Determine the (x, y) coordinate at the center of the cell enclosing the given text.  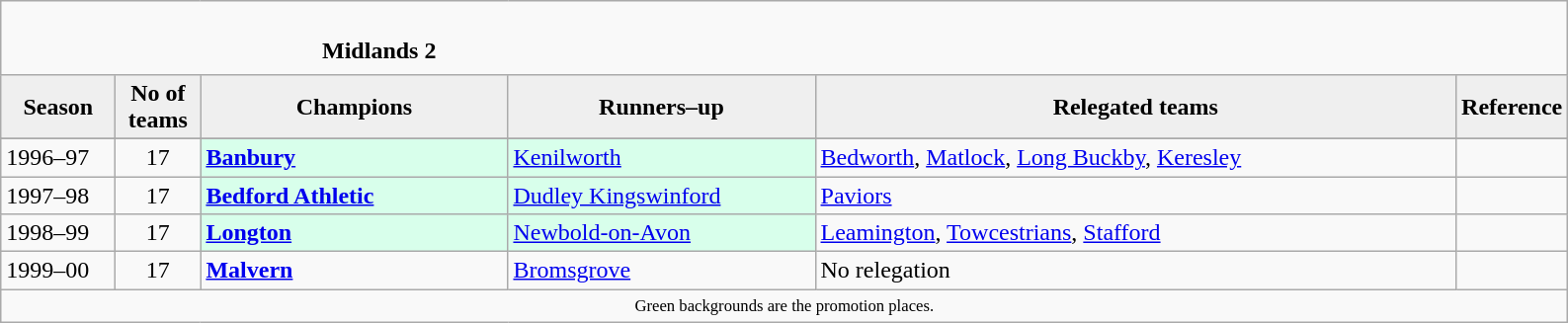
Newbold-on-Avon (662, 233)
Relegated teams (1136, 107)
Bedford Athletic (354, 195)
Green backgrounds are the promotion places. (784, 306)
1996–97 (58, 157)
Reference (1512, 107)
Leamington, Towcestrians, Stafford (1136, 233)
Bedworth, Matlock, Long Buckby, Keresley (1136, 157)
No of teams (158, 107)
1999–00 (58, 271)
Longton (354, 233)
Bromsgrove (662, 271)
1998–99 (58, 233)
No relegation (1136, 271)
Season (58, 107)
Kenilworth (662, 157)
Champions (354, 107)
Banbury (354, 157)
Paviors (1136, 195)
Malvern (354, 271)
1997–98 (58, 195)
Dudley Kingswinford (662, 195)
Runners–up (662, 107)
